Return [x, y] of the center of cell containing provided text 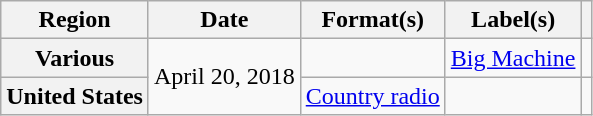
United States [75, 96]
Label(s) [513, 20]
Date [224, 20]
April 20, 2018 [224, 77]
Format(s) [372, 20]
Big Machine [513, 58]
Country radio [372, 96]
Region [75, 20]
Various [75, 58]
